Pinpoint the cell where the given text exists, returning its [x, y] midpoint coordinate. 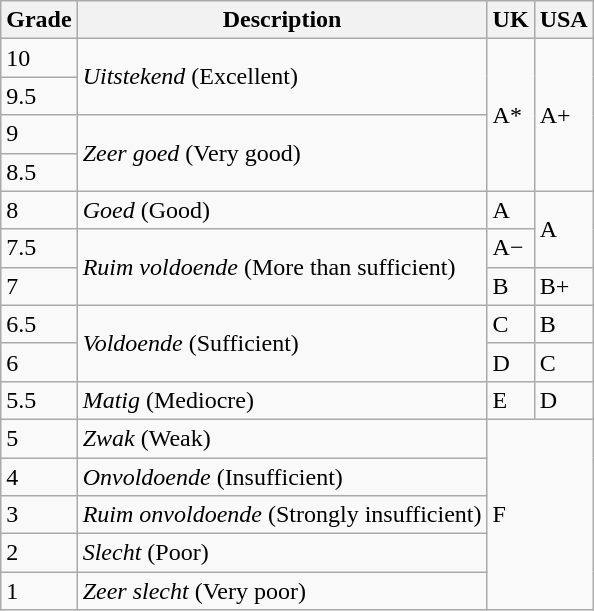
3 [39, 515]
9 [39, 134]
Voldoende (Sufficient) [282, 343]
Ruim voldoende (More than sufficient) [282, 267]
Onvoldoende (Insufficient) [282, 477]
1 [39, 591]
Description [282, 20]
8.5 [39, 172]
Goed (Good) [282, 210]
B+ [564, 286]
Uitstekend (Excellent) [282, 77]
7.5 [39, 248]
Zeer goed (Very good) [282, 153]
A+ [564, 115]
F [540, 514]
5 [39, 438]
A− [510, 248]
7 [39, 286]
9.5 [39, 96]
8 [39, 210]
6 [39, 362]
E [510, 400]
A* [510, 115]
Slecht (Poor) [282, 553]
10 [39, 58]
Matig (Mediocre) [282, 400]
5.5 [39, 400]
6.5 [39, 324]
Grade [39, 20]
UK [510, 20]
4 [39, 477]
USA [564, 20]
2 [39, 553]
Zeer slecht (Very poor) [282, 591]
Zwak (Weak) [282, 438]
Ruim onvoldoende (Strongly insufficient) [282, 515]
